From the cell containing the given text, extract its center point as [x, y] coordinate. 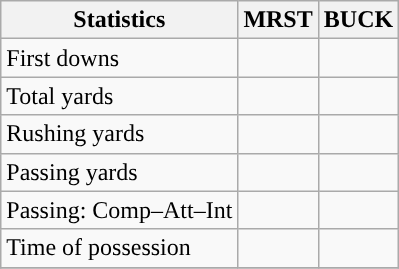
Time of possession [120, 248]
Passing: Comp–Att–Int [120, 210]
Passing yards [120, 172]
MRST [278, 20]
BUCK [358, 20]
First downs [120, 58]
Statistics [120, 20]
Rushing yards [120, 134]
Total yards [120, 96]
